Locate the cell with the specified text and output its [x, y] center coordinate. 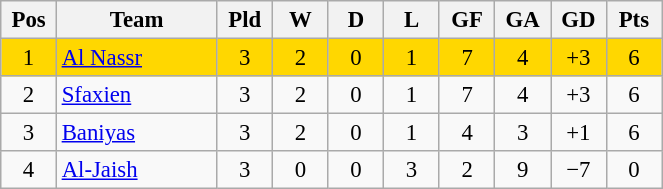
Al Nassr [136, 58]
L [412, 20]
D [356, 20]
Sfaxien [136, 95]
Al-Jaish [136, 170]
9 [523, 170]
GD [578, 20]
Baniyas [136, 133]
GA [523, 20]
Pts [634, 20]
GF [467, 20]
W [301, 20]
Team [136, 20]
Pld [245, 20]
Pos [29, 20]
+1 [578, 133]
−7 [578, 170]
